Extract the [x, y] coordinate from the center of the cell holding the provided text.  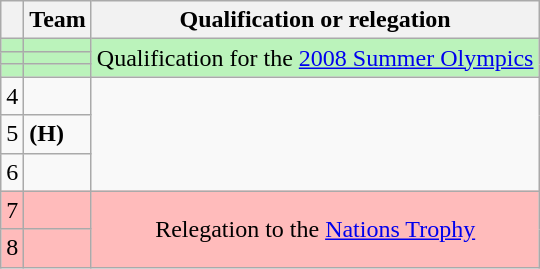
(H) [58, 134]
7 [12, 210]
Qualification for the 2008 Summer Olympics [315, 58]
Relegation to the Nations Trophy [315, 229]
Qualification or relegation [315, 20]
4 [12, 96]
Team [58, 20]
5 [12, 134]
8 [12, 248]
6 [12, 172]
